From the cell containing the given text, extract its center point as (X, Y) coordinate. 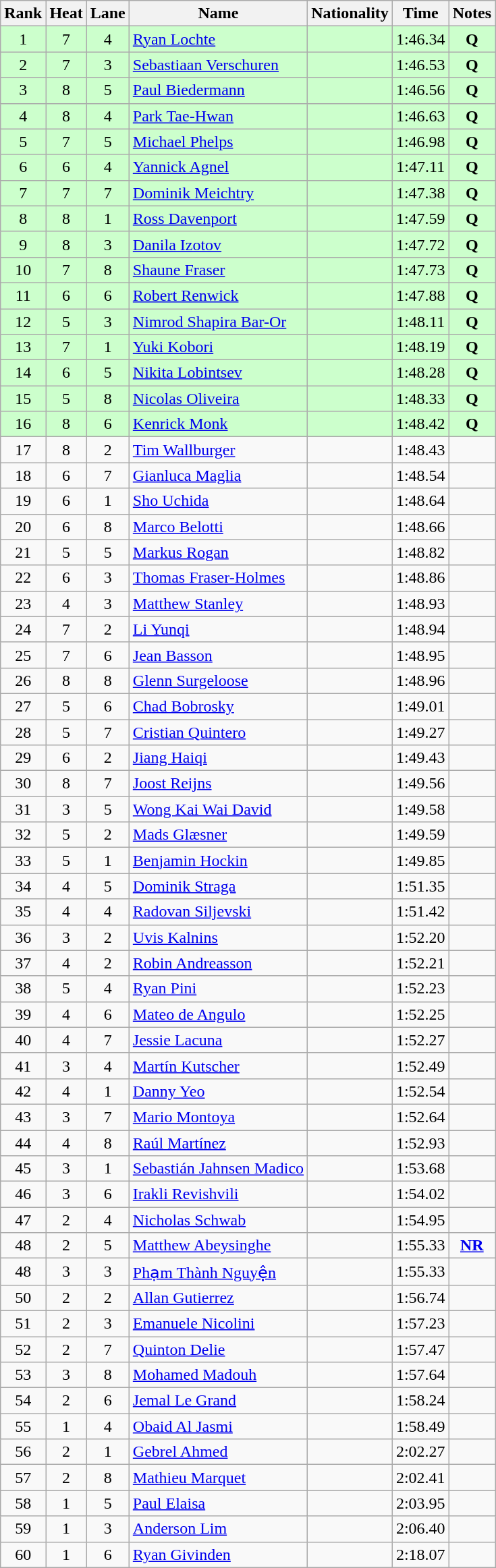
1:47.72 (420, 244)
Robert Renwick (218, 295)
1:47.11 (420, 167)
1:47.88 (420, 295)
1:52.49 (420, 1066)
60 (23, 1555)
Sebastiaan Verschuren (218, 65)
54 (23, 1401)
Jiang Haiqi (218, 758)
Danny Yeo (218, 1091)
Irakli Revishvili (218, 1194)
1:57.23 (420, 1323)
Kenrick Monk (218, 424)
Tim Wallburger (218, 450)
Mateo de Angulo (218, 1014)
Mohamed Madouh (218, 1375)
1:52.25 (420, 1014)
Heat (66, 13)
1:57.47 (420, 1349)
32 (23, 835)
Ross Davenport (218, 219)
33 (23, 861)
Thomas Fraser-Holmes (218, 578)
NR (472, 1246)
Lane (108, 13)
1:52.93 (420, 1143)
Nicholas Schwab (218, 1220)
Sebastián Jahnsen Madico (218, 1169)
1:54.95 (420, 1220)
14 (23, 373)
1:48.54 (420, 475)
Nicolas Oliveira (218, 399)
Rank (23, 13)
17 (23, 450)
29 (23, 758)
1:48.11 (420, 322)
Jemal Le Grand (218, 1401)
1:46.34 (420, 39)
1:52.54 (420, 1091)
Chad Bobrosky (218, 706)
1:49.58 (420, 809)
47 (23, 1220)
Shaune Fraser (218, 270)
1:51.42 (420, 912)
45 (23, 1169)
1:48.82 (420, 552)
1:48.95 (420, 655)
Emanuele Nicolini (218, 1323)
24 (23, 629)
Marco Belotti (218, 527)
Li Yunqi (218, 629)
13 (23, 347)
1:47.59 (420, 219)
Glenn Surgeloose (218, 680)
Ryan Givinden (218, 1555)
Radovan Siljevski (218, 912)
1:48.43 (420, 450)
18 (23, 475)
Nationality (350, 13)
Dominik Meichtry (218, 193)
Time (420, 13)
1:49.43 (420, 758)
Gebrel Ahmed (218, 1452)
16 (23, 424)
58 (23, 1503)
20 (23, 527)
12 (23, 322)
Paul Elaisa (218, 1503)
2:06.40 (420, 1529)
1:58.49 (420, 1426)
Nimrod Shapira Bar-Or (218, 322)
Sho Uchida (218, 501)
1:46.63 (420, 116)
2:18.07 (420, 1555)
Anderson Lim (218, 1529)
38 (23, 989)
1:48.93 (420, 604)
39 (23, 1014)
1:49.27 (420, 732)
11 (23, 295)
53 (23, 1375)
35 (23, 912)
19 (23, 501)
1:53.68 (420, 1169)
Wong Kai Wai David (218, 809)
46 (23, 1194)
1:48.28 (420, 373)
1:48.64 (420, 501)
Cristian Quintero (218, 732)
1:49.59 (420, 835)
25 (23, 655)
Ryan Pini (218, 989)
1:58.24 (420, 1401)
Uvis Kalnins (218, 937)
34 (23, 886)
22 (23, 578)
Mathieu Marquet (218, 1478)
9 (23, 244)
1:48.86 (420, 578)
1:52.21 (420, 963)
1:49.85 (420, 861)
56 (23, 1452)
50 (23, 1298)
Ryan Lochte (218, 39)
1:48.42 (420, 424)
1:46.56 (420, 90)
37 (23, 963)
Robin Andreasson (218, 963)
Gianluca Maglia (218, 475)
1:48.94 (420, 629)
Phạm Thành Nguyện (218, 1272)
Joost Reijns (218, 784)
Paul Biedermann (218, 90)
43 (23, 1117)
10 (23, 270)
15 (23, 399)
1:47.38 (420, 193)
Nikita Lobintsev (218, 373)
36 (23, 937)
26 (23, 680)
1:52.27 (420, 1040)
Martín Kutscher (218, 1066)
28 (23, 732)
1:48.66 (420, 527)
57 (23, 1478)
Jessie Lacuna (218, 1040)
21 (23, 552)
31 (23, 809)
Markus Rogan (218, 552)
Quinton Delie (218, 1349)
1:47.73 (420, 270)
55 (23, 1426)
52 (23, 1349)
27 (23, 706)
Dominik Straga (218, 886)
2:02.27 (420, 1452)
1:54.02 (420, 1194)
Matthew Stanley (218, 604)
Raúl Martínez (218, 1143)
Park Tae-Hwan (218, 116)
Allan Gutierrez (218, 1298)
Matthew Abeysinghe (218, 1246)
1:48.33 (420, 399)
1:48.96 (420, 680)
2:02.41 (420, 1478)
30 (23, 784)
Obaid Al Jasmi (218, 1426)
Yuki Kobori (218, 347)
1:52.23 (420, 989)
1:49.56 (420, 784)
1:46.53 (420, 65)
41 (23, 1066)
40 (23, 1040)
44 (23, 1143)
2:03.95 (420, 1503)
Mario Montoya (218, 1117)
23 (23, 604)
Benjamin Hockin (218, 861)
Michael Phelps (218, 142)
1:57.64 (420, 1375)
Jean Basson (218, 655)
Yannick Agnel (218, 167)
51 (23, 1323)
1:52.64 (420, 1117)
59 (23, 1529)
1:46.98 (420, 142)
Danila Izotov (218, 244)
1:49.01 (420, 706)
1:51.35 (420, 886)
Notes (472, 13)
1:56.74 (420, 1298)
Mads Glæsner (218, 835)
1:52.20 (420, 937)
1:48.19 (420, 347)
42 (23, 1091)
Name (218, 13)
